Return the (x, y) coordinate for the center point of the cell that contains the specified text.  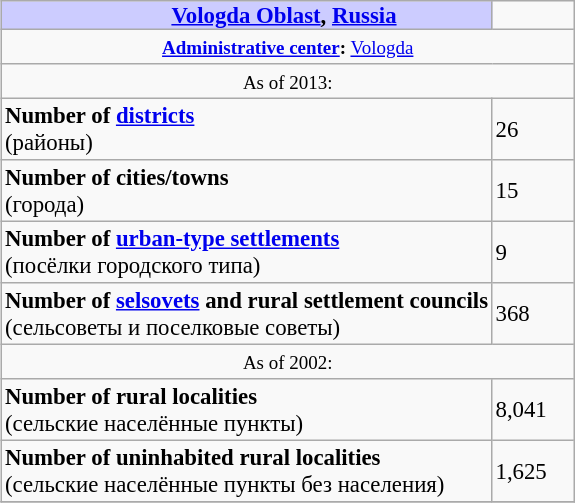
368 (533, 314)
Number of cities/towns(города) (246, 191)
26 (533, 129)
Number of urban-type settlements(посёлки городского типа) (246, 252)
8,041 (533, 410)
1,625 (533, 471)
15 (533, 191)
9 (533, 252)
Number of districts(районы) (246, 129)
As of 2013: (288, 81)
Number of rural localities(сельские населённые пункты) (246, 410)
Administrative center: Vologda (288, 46)
As of 2002: (288, 361)
Vologda Oblast, Russia (246, 15)
Number of uninhabited rural localities(сельские населённые пункты без населения) (246, 471)
Number of selsovets and rural settlement councils(сельсоветы и поселковые советы) (246, 314)
